Scan for the cell matching the given text and deliver its (x, y) coordinate at center. 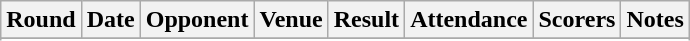
Opponent (197, 20)
Attendance (469, 20)
Round (41, 20)
Date (110, 20)
Result (366, 20)
Scorers (577, 20)
Venue (291, 20)
Notes (655, 20)
